Pinpoint the cell where the given text exists, returning its (X, Y) midpoint coordinate. 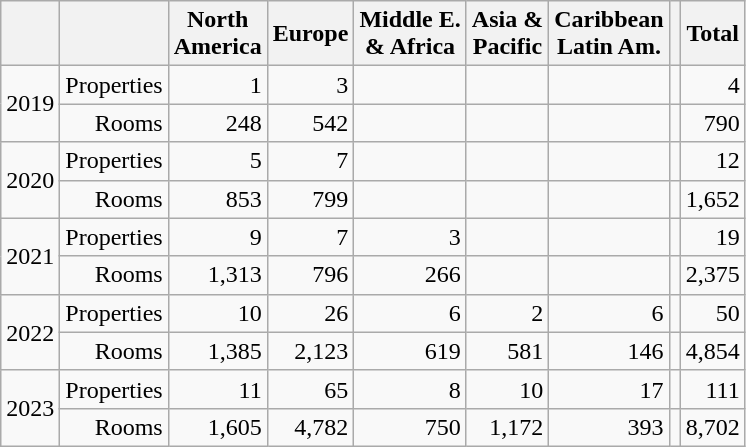
2,123 (310, 351)
1,605 (218, 427)
26 (310, 313)
12 (712, 161)
4,782 (310, 427)
393 (609, 427)
2019 (30, 104)
CaribbeanLatin Am. (609, 34)
4,854 (712, 351)
2 (507, 313)
8 (410, 389)
1,652 (712, 199)
2,375 (712, 275)
2023 (30, 408)
2021 (30, 256)
2022 (30, 332)
790 (712, 123)
1,385 (218, 351)
542 (310, 123)
796 (310, 275)
1,172 (507, 427)
799 (310, 199)
19 (712, 237)
266 (410, 275)
2020 (30, 180)
11 (218, 389)
8,702 (712, 427)
NorthAmerica (218, 34)
17 (609, 389)
Europe (310, 34)
5 (218, 161)
65 (310, 389)
146 (609, 351)
248 (218, 123)
9 (218, 237)
853 (218, 199)
Middle E.& Africa (410, 34)
Total (712, 34)
619 (410, 351)
4 (712, 85)
1,313 (218, 275)
750 (410, 427)
111 (712, 389)
1 (218, 85)
Asia &Pacific (507, 34)
581 (507, 351)
50 (712, 313)
